Detect which cell encompasses the target text, then output its [x, y] center coordinate. 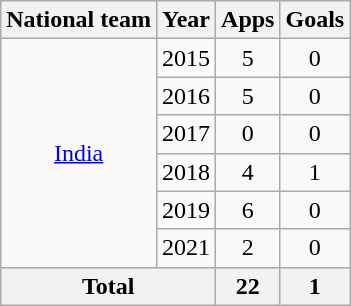
4 [248, 172]
2019 [186, 210]
National team [79, 20]
Goals [315, 20]
India [79, 153]
2018 [186, 172]
2021 [186, 248]
6 [248, 210]
Total [108, 286]
Apps [248, 20]
Year [186, 20]
2016 [186, 96]
2017 [186, 134]
2 [248, 248]
22 [248, 286]
2015 [186, 58]
